Search for the cell housing the specified text and yield its [X, Y] center coordinate. 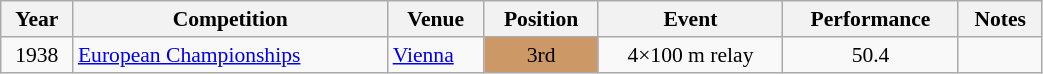
Venue [436, 19]
Performance [871, 19]
Vienna [436, 55]
Competition [230, 19]
1938 [37, 55]
Position [541, 19]
50.4 [871, 55]
3rd [541, 55]
Event [690, 19]
4×100 m relay [690, 55]
Notes [1000, 19]
Year [37, 19]
European Championships [230, 55]
